Provide the [x, y] coordinate of the cell's center where the given text is located.  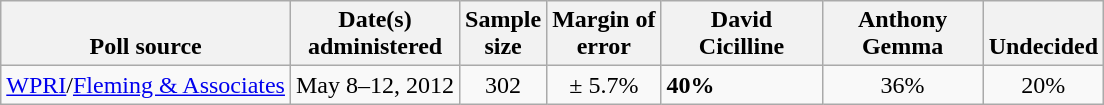
Margin oferror [604, 34]
May 8–12, 2012 [374, 85]
40% [742, 85]
AnthonyGemma [902, 34]
302 [504, 85]
Undecided [1043, 34]
Samplesize [504, 34]
Poll source [146, 34]
20% [1043, 85]
36% [902, 85]
Date(s)administered [374, 34]
DavidCicilline [742, 34]
WPRI/Fleming & Associates [146, 85]
± 5.7% [604, 85]
